Find where the given text appears and provide that cell's center as [x, y] coordinate. 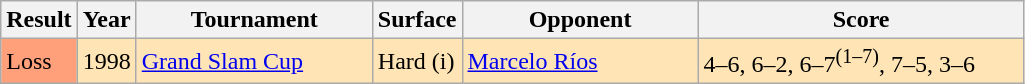
Year [106, 20]
Hard (i) [417, 62]
Loss [39, 62]
1998 [106, 62]
Marcelo Ríos [580, 62]
Surface [417, 20]
4–6, 6–2, 6–7(1–7), 7–5, 3–6 [861, 62]
Opponent [580, 20]
Score [861, 20]
Tournament [254, 20]
Result [39, 20]
Grand Slam Cup [254, 62]
